Find where the given text appears and provide that cell's center as [X, Y] coordinate. 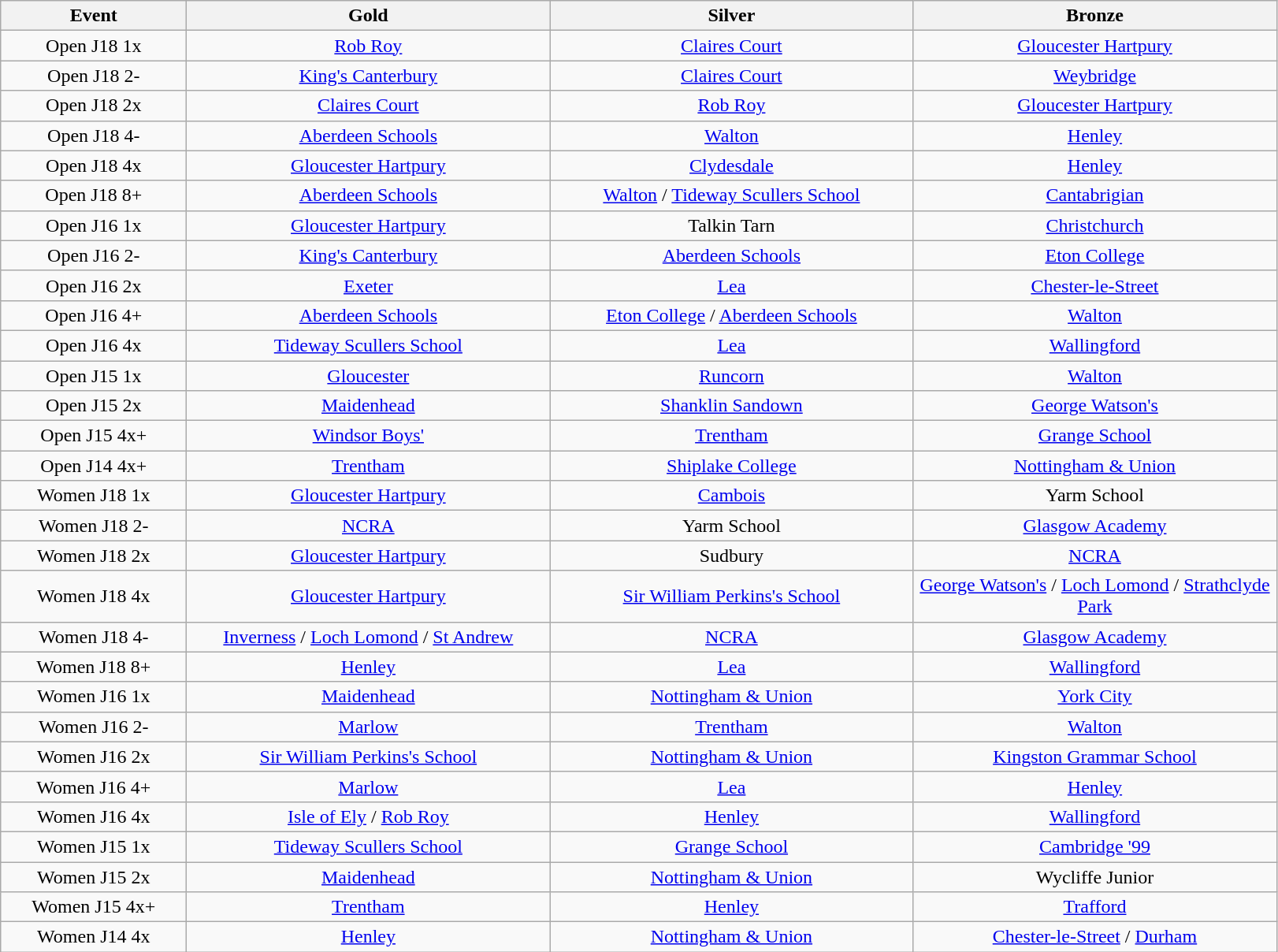
Open J16 4x [94, 345]
Women J16 1x [94, 697]
Wycliffe Junior [1095, 877]
Women J16 2x [94, 757]
Gold [369, 16]
Trafford [1095, 907]
Weybridge [1095, 76]
Open J18 4- [94, 136]
Women J18 8+ [94, 667]
Open J16 2x [94, 285]
Christchurch [1095, 225]
Shanklin Sandown [731, 406]
Clydesdale [731, 165]
Shiplake College [731, 466]
Women J18 4x [94, 596]
Kingston Grammar School [1095, 757]
Open J15 2x [94, 406]
Talkin Tarn [731, 225]
York City [1095, 697]
Open J14 4x+ [94, 466]
Open J16 2- [94, 255]
Women J16 2- [94, 727]
Inverness / Loch Lomond / St Andrew [369, 637]
Chester-le-Street / Durham [1095, 937]
Open J15 1x [94, 376]
Cantabrigian [1095, 195]
Open J18 1x [94, 46]
Women J15 1x [94, 846]
Women J14 4x [94, 937]
Open J18 8+ [94, 195]
Eton College [1095, 255]
Cambridge '99 [1095, 846]
Chester-le-Street [1095, 285]
Women J18 1x [94, 496]
Exeter [369, 285]
Gloucester [369, 376]
Sudbury [731, 556]
Open J16 1x [94, 225]
Runcorn [731, 376]
Women J15 4x+ [94, 907]
Open J16 4+ [94, 315]
Women J15 2x [94, 877]
Women J18 4- [94, 637]
Women J18 2x [94, 556]
Eton College / Aberdeen Schools [731, 315]
Isle of Ely / Rob Roy [369, 816]
Bronze [1095, 16]
George Watson's [1095, 406]
Women J16 4x [94, 816]
Event [94, 16]
Women J18 2- [94, 526]
Windsor Boys' [369, 436]
Open J18 2x [94, 106]
Open J18 2- [94, 76]
Cambois [731, 496]
Open J18 4x [94, 165]
Silver [731, 16]
Women J16 4+ [94, 787]
Open J15 4x+ [94, 436]
Walton / Tideway Scullers School [731, 195]
George Watson's / Loch Lomond / Strathclyde Park [1095, 596]
